Search for the cell housing the specified text and yield its (x, y) center coordinate. 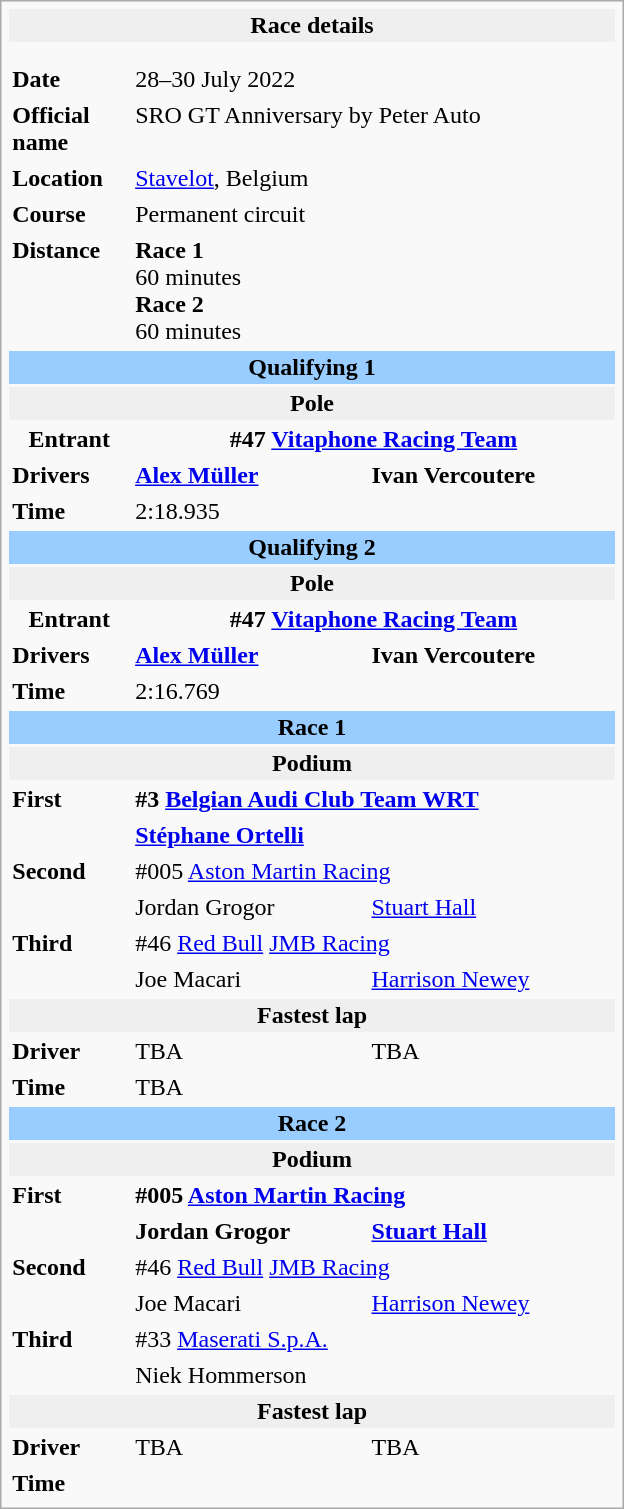
Stavelot, Belgium (374, 178)
Permanent circuit (374, 214)
Location (69, 178)
Distance (69, 291)
Race 160 minutesRace 260 minutes (374, 291)
28–30 July 2022 (374, 80)
Qualifying 2 (312, 548)
#3 Belgian Audi Club Team WRT (374, 800)
2:16.769 (374, 692)
Stéphane Ortelli (374, 836)
Course (69, 214)
SRO GT Anniversary by Peter Auto (374, 129)
Race 1 (312, 728)
Race details (312, 26)
Niek Hommerson (374, 1376)
Official name (69, 129)
#33 Maserati S.p.A. (374, 1340)
Race 2 (312, 1124)
2:18.935 (374, 512)
Date (69, 80)
Qualifying 1 (312, 368)
